Find where the given text appears and provide that cell's center as (X, Y) coordinate. 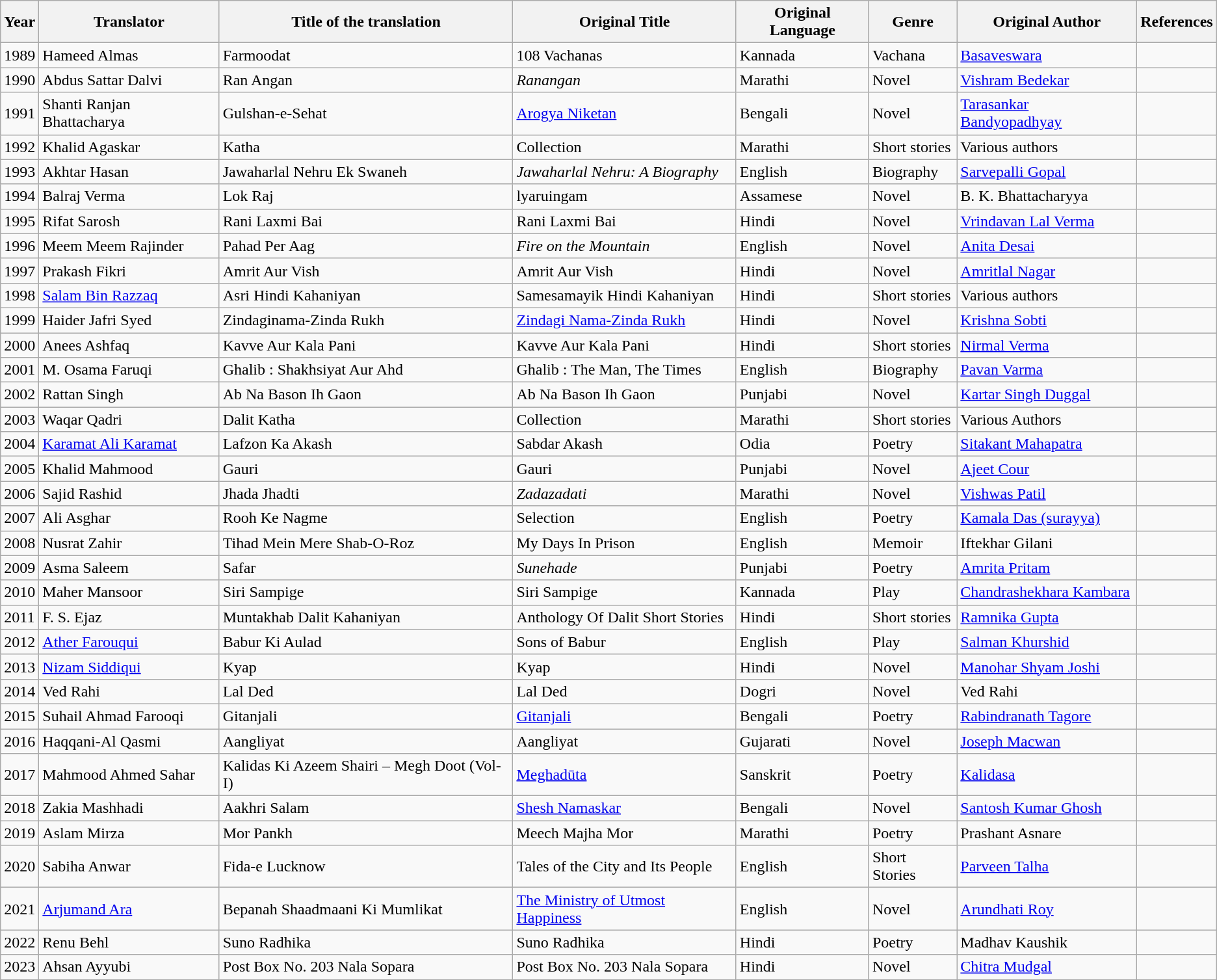
2008 (20, 543)
Various Authors (1047, 419)
Khalid Agaskar (129, 147)
2018 (20, 808)
Sabiha Anwar (129, 866)
Zindaginama-Zinda Rukh (366, 320)
Arundhati Roy (1047, 909)
Zakia Mashhadi (129, 808)
Hameed Almas (129, 55)
2022 (20, 942)
2014 (20, 691)
Jawaharlal Nehru: A Biography (624, 172)
Arjumand Ara (129, 909)
Ran Angan (366, 80)
Maher Mansoor (129, 592)
Jhada Jhadti (366, 494)
Dogri (802, 691)
2021 (20, 909)
Safar (366, 568)
Tales of the City and Its People (624, 866)
Basaveswara (1047, 55)
1991 (20, 113)
Fida-e Lucknow (366, 866)
Chandrashekhara Kambara (1047, 592)
B. K. Bhattacharyya (1047, 196)
Nirmal Verma (1047, 345)
Assamese (802, 196)
Karamat Ali Karamat (129, 444)
Waqar Qadri (129, 419)
Ajeet Cour (1047, 469)
Vrindavan Lal Verma (1047, 221)
2017 (20, 775)
2009 (20, 568)
Krishna Sobti (1047, 320)
Haqqani-Al Qasmi (129, 741)
Dalit Katha (366, 419)
Zindagi Nama-Zinda Rukh (624, 320)
Lok Raj (366, 196)
Rooh Ke Nagme (366, 518)
My Days In Prison (624, 543)
Iftekhar Gilani (1047, 543)
The Ministry of Utmost Happiness (624, 909)
Sabdar Akash (624, 444)
Lafzon Ka Akash (366, 444)
Salman Khurshid (1047, 642)
Genre (913, 22)
Bepanah Shaadmaani Ki Mumlikat (366, 909)
Khalid Mahmood (129, 469)
Kalidas Ki Azeem Shairi – Megh Doot (Vol-I) (366, 775)
Jawaharlal Nehru Ek Swaneh (366, 172)
1989 (20, 55)
Rabindranath Tagore (1047, 716)
Tihad Mein Mere Shab-O-Roz (366, 543)
Ramnika Gupta (1047, 617)
Memoir (913, 543)
Katha (366, 147)
Mahmood Ahmed Sahar (129, 775)
Balraj Verma (129, 196)
Fire on the Mountain (624, 246)
2005 (20, 469)
Abdus Sattar Dalvi (129, 80)
2013 (20, 667)
Parveen Talha (1047, 866)
2023 (20, 967)
Meech Majha Mor (624, 833)
Gulshan-e-Sehat (366, 113)
Madhav Kaushik (1047, 942)
2016 (20, 741)
Pahad Per Aag (366, 246)
Ali Asghar (129, 518)
Haider Jafri Syed (129, 320)
Ghalib : Shakhsiyat Aur Ahd (366, 370)
Vachana (913, 55)
Sunehade (624, 568)
108 Vachanas (624, 55)
1998 (20, 295)
Translator (129, 22)
lyaruingam (624, 196)
References (1177, 22)
Samesamayik Hindi Kahaniyan (624, 295)
Prakash Fikri (129, 271)
Amritlal Nagar (1047, 271)
2000 (20, 345)
Kamala Das (surayya) (1047, 518)
Aakhri Salam (366, 808)
Arogya Niketan (624, 113)
Pavan Varma (1047, 370)
Ghalib : The Man, The Times (624, 370)
2010 (20, 592)
2006 (20, 494)
Title of the translation (366, 22)
Anthology Of Dalit Short Stories (624, 617)
1993 (20, 172)
1995 (20, 221)
Sons of Babur (624, 642)
Mor Pankh (366, 833)
Shanti Ranjan Bhattacharya (129, 113)
2011 (20, 617)
Rattan Singh (129, 395)
Anees Ashfaq (129, 345)
Akhtar Hasan (129, 172)
Sanskrit (802, 775)
Sitakant Mahapatra (1047, 444)
1997 (20, 271)
2004 (20, 444)
Prashant Asnare (1047, 833)
1992 (20, 147)
Year (20, 22)
1994 (20, 196)
1999 (20, 320)
Santosh Kumar Ghosh (1047, 808)
Asma Saleem (129, 568)
Ahsan Ayyubi (129, 967)
Joseph Macwan (1047, 741)
Original Language (802, 22)
Vishram Bedekar (1047, 80)
2003 (20, 419)
Sajid Rashid (129, 494)
Tarasankar Bandyopadhyay (1047, 113)
F. S. Ejaz (129, 617)
Anita Desai (1047, 246)
2019 (20, 833)
Rifat Sarosh (129, 221)
Chitra Mudgal (1047, 967)
Asri Hindi Kahaniyan (366, 295)
Aslam Mirza (129, 833)
Vishwas Patil (1047, 494)
Shesh Namaskar (624, 808)
Ranangan (624, 80)
Muntakhab Dalit Kahaniyan (366, 617)
Gujarati (802, 741)
Kalidasa (1047, 775)
2012 (20, 642)
2020 (20, 866)
Salam Bin Razzaq (129, 295)
Ather Farouqui (129, 642)
Short Stories (913, 866)
Kartar Singh Duggal (1047, 395)
M. Osama Faruqi (129, 370)
Farmoodat (366, 55)
Amrita Pritam (1047, 568)
2015 (20, 716)
Odia (802, 444)
Suhail Ahmad Farooqi (129, 716)
Meghadūta (624, 775)
Meem Meem Rajinder (129, 246)
2007 (20, 518)
Original Author (1047, 22)
Selection (624, 518)
Sarvepalli Gopal (1047, 172)
Original Title (624, 22)
2002 (20, 395)
Babur Ki Aulad (366, 642)
Nusrat Zahir (129, 543)
Zadazadati (624, 494)
1996 (20, 246)
Renu Behl (129, 942)
1990 (20, 80)
Manohar Shyam Joshi (1047, 667)
Nizam Siddiqui (129, 667)
2001 (20, 370)
